Extract the [x, y] coordinate from the center of the cell holding the provided text.  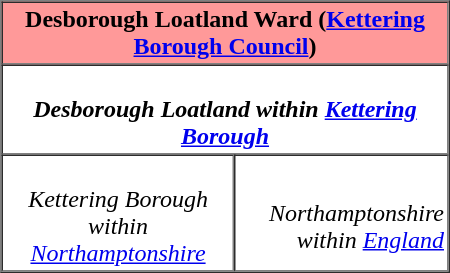
Kettering Borough within Northamptonshire [118, 212]
Northamptonshire within England [342, 212]
Desborough Loatland Ward (Kettering Borough Council) [226, 34]
Desborough Loatland within Kettering Borough [226, 109]
